Return (X, Y) of the center of cell containing provided text 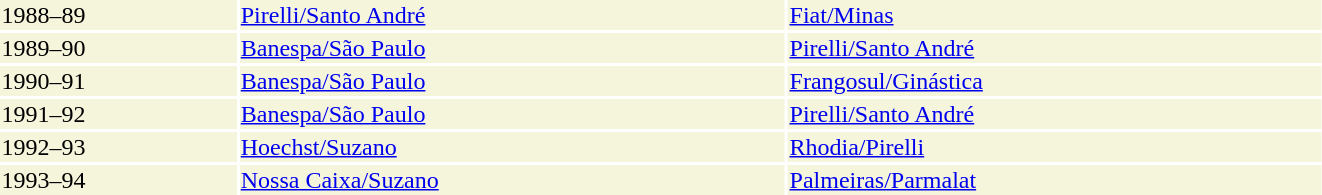
1993–94 (118, 180)
1992–93 (118, 147)
Rhodia/Pirelli (1054, 147)
1991–92 (118, 114)
1988–89 (118, 15)
Nossa Caixa/Suzano (512, 180)
Hoechst/Suzano (512, 147)
Fiat/Minas (1054, 15)
1990–91 (118, 81)
Frangosul/Ginástica (1054, 81)
1989–90 (118, 48)
Palmeiras/Parmalat (1054, 180)
